Detect which cell encompasses the target text, then output its (x, y) center coordinate. 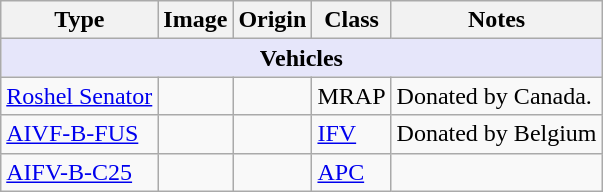
Notes (496, 20)
MRAP (352, 96)
Vehicles (302, 58)
Class (352, 20)
Origin (272, 20)
Donated by Belgium (496, 134)
AIVF-B-FUS (80, 134)
Image (196, 20)
Donated by Canada. (496, 96)
APC (352, 172)
Type (80, 20)
IFV (352, 134)
AIFV-B-C25 (80, 172)
Roshel Senator (80, 96)
